Pinpoint the cell where the given text exists, returning its (X, Y) midpoint coordinate. 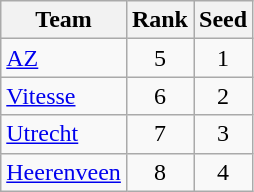
Utrecht (64, 134)
Vitesse (64, 96)
7 (160, 134)
Heerenveen (64, 172)
Seed (224, 20)
3 (224, 134)
AZ (64, 58)
2 (224, 96)
5 (160, 58)
4 (224, 172)
1 (224, 58)
Rank (160, 20)
6 (160, 96)
8 (160, 172)
Team (64, 20)
